Find where the given text appears and provide that cell's center as [x, y] coordinate. 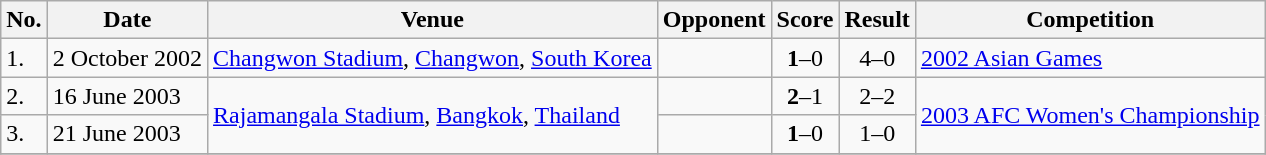
Result [877, 20]
3. [24, 134]
2003 AFC Women's Championship [1090, 115]
21 June 2003 [127, 134]
4–0 [877, 58]
Score [805, 20]
2. [24, 96]
Competition [1090, 20]
Venue [433, 20]
Rajamangala Stadium, Bangkok, Thailand [433, 115]
Opponent [714, 20]
1. [24, 58]
Changwon Stadium, Changwon, South Korea [433, 58]
Date [127, 20]
2–1 [805, 96]
No. [24, 20]
2002 Asian Games [1090, 58]
2 October 2002 [127, 58]
16 June 2003 [127, 96]
2–2 [877, 96]
